From the cell containing the given text, extract its center point as [x, y] coordinate. 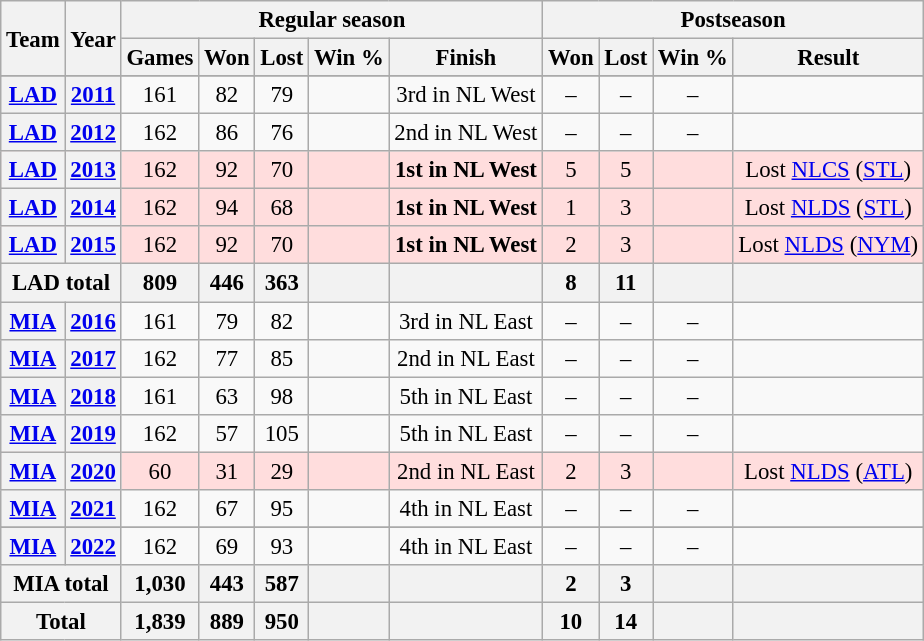
Lost NLDS (STL) [828, 208]
95 [282, 509]
60 [160, 471]
2020 [93, 471]
Year [93, 38]
10 [571, 621]
2014 [93, 208]
8 [571, 283]
Lost NLDS (ATL) [828, 471]
LAD total [61, 283]
2022 [93, 546]
443 [227, 584]
Games [160, 58]
889 [227, 621]
2011 [93, 95]
3rd in NL East [466, 321]
2012 [93, 133]
86 [227, 133]
2015 [93, 245]
85 [282, 358]
3rd in NL West [466, 95]
587 [282, 584]
2021 [93, 509]
809 [160, 283]
363 [282, 283]
69 [227, 546]
105 [282, 433]
2013 [93, 170]
1,839 [160, 621]
1 [571, 208]
2016 [93, 321]
11 [626, 283]
76 [282, 133]
950 [282, 621]
68 [282, 208]
Lost NLDS (NYM) [828, 245]
2017 [93, 358]
1,030 [160, 584]
Result [828, 58]
31 [227, 471]
14 [626, 621]
2018 [93, 396]
Total [61, 621]
77 [227, 358]
446 [227, 283]
63 [227, 396]
MIA total [61, 584]
93 [282, 546]
57 [227, 433]
67 [227, 509]
Lost NLCS (STL) [828, 170]
Team [33, 38]
Postseason [734, 20]
29 [282, 471]
Regular season [332, 20]
Finish [466, 58]
2019 [93, 433]
98 [282, 396]
2nd in NL West [466, 133]
94 [227, 208]
